For the text-containing cell, return its midpoint in [x, y] coordinate format. 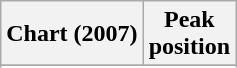
Peakposition [189, 34]
Chart (2007) [72, 34]
